Search for the cell housing the specified text and yield its [x, y] center coordinate. 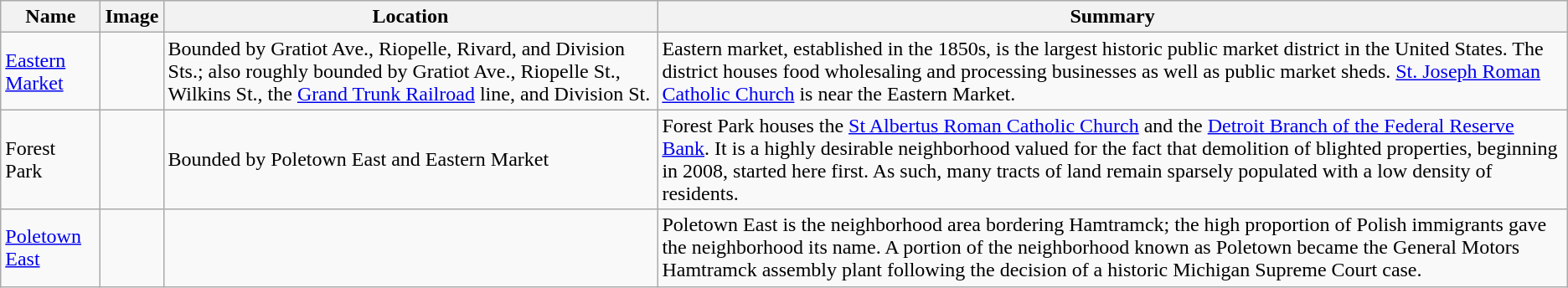
Name [50, 17]
Poletown East [50, 248]
Bounded by Poletown East and Eastern Market [410, 159]
Summary [1112, 17]
Image [132, 17]
Forest Park [50, 159]
Eastern Market [50, 71]
Location [410, 17]
